Scan for the cell matching the given text and deliver its (x, y) coordinate at center. 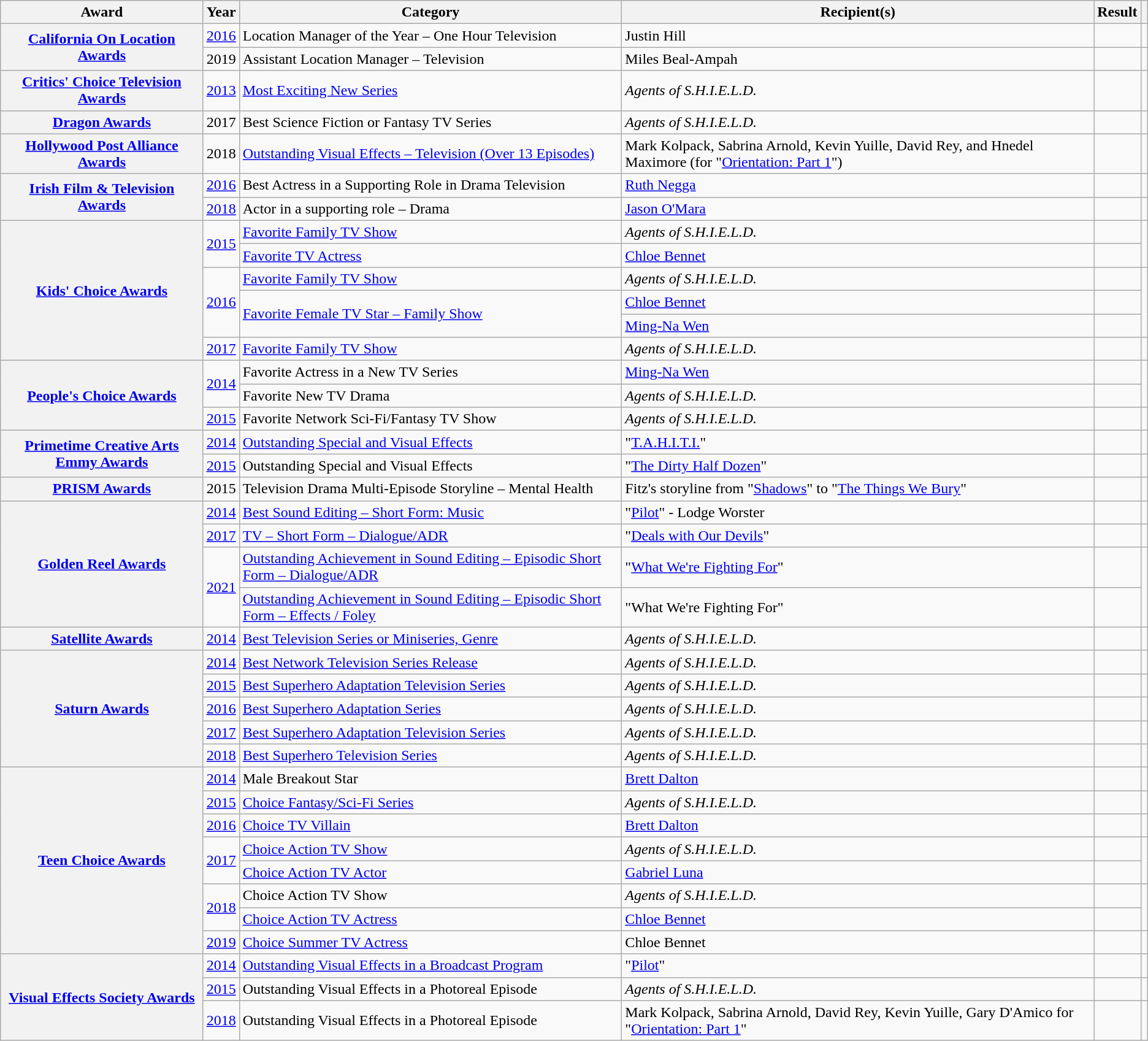
Best Actress in a Supporting Role in Drama Television (431, 185)
California On Location Awards (102, 47)
Irish Film & Television Awards (102, 197)
"The Dirty Half Dozen" (858, 466)
"Deals with Our Devils" (858, 536)
"Pilot" (858, 966)
Choice Action TV Actor (431, 872)
Best Network Television Series Release (431, 662)
Best Superhero Adaptation Series (431, 709)
Golden Reel Awards (102, 564)
TV – Short Form – Dialogue/ADR (431, 536)
Teen Choice Awards (102, 861)
Recipient(s) (858, 12)
Fitz's storyline from "Shadows" to "The Things We Bury" (858, 489)
Visual Effects Society Awards (102, 997)
Mark Kolpack, Sabrina Arnold, David Rey, Kevin Yuille, Gary D'Amico for "Orientation: Part 1" (858, 1021)
Favorite Female TV Star – Family Show (431, 313)
Most Exciting New Series (431, 91)
Dragon Awards (102, 122)
Location Manager of the Year – One Hour Television (431, 36)
Actor in a supporting role – Drama (431, 209)
Favorite New TV Drama (431, 396)
Choice TV Villain (431, 826)
Kids' Choice Awards (102, 290)
Year (221, 12)
"Pilot" - Lodge Worster (858, 512)
Best Sound Editing – Short Form: Music (431, 512)
2021 (221, 587)
Favorite Network Sci-Fi/Fantasy TV Show (431, 419)
Outstanding Achievement in Sound Editing – Episodic Short Form – Effects / Foley (431, 607)
Outstanding Visual Effects – Television (Over 13 Episodes) (431, 153)
Mark Kolpack, Sabrina Arnold, Kevin Yuille, David Rey, and Hnedel Maximore (for "Orientation: Part 1") (858, 153)
Hollywood Post Alliance Awards (102, 153)
2013 (221, 91)
Category (431, 12)
Assistant Location Manager – Television (431, 59)
Jason O'Mara (858, 209)
PRISM Awards (102, 489)
Ruth Negga (858, 185)
Award (102, 12)
Choice Summer TV Actress (431, 942)
Miles Beal-Ampah (858, 59)
Gabriel Luna (858, 872)
Outstanding Visual Effects in a Broadcast Program (431, 966)
Favorite Actress in a New TV Series (431, 372)
Favorite TV Actress (431, 255)
Result (1117, 12)
Best Television Series or Miniseries, Genre (431, 639)
Male Breakout Star (431, 779)
Primetime Creative Arts Emmy Awards (102, 454)
Saturn Awards (102, 709)
Justin Hill (858, 36)
People's Choice Awards (102, 396)
Critics' Choice Television Awards (102, 91)
Best Science Fiction or Fantasy TV Series (431, 122)
Best Superhero Television Series (431, 756)
Choice Action TV Actress (431, 919)
Television Drama Multi-Episode Storyline – Mental Health (431, 489)
Choice Fantasy/Sci-Fi Series (431, 802)
"T.A.H.I.T.I." (858, 442)
Outstanding Achievement in Sound Editing – Episodic Short Form – Dialogue/ADR (431, 567)
Satellite Awards (102, 639)
